For the text-containing cell, return its midpoint in (X, Y) coordinate format. 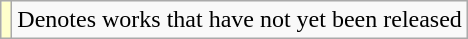
Denotes works that have not yet been released (240, 20)
